Extract the (x, y) coordinate from the center of the cell holding the provided text.  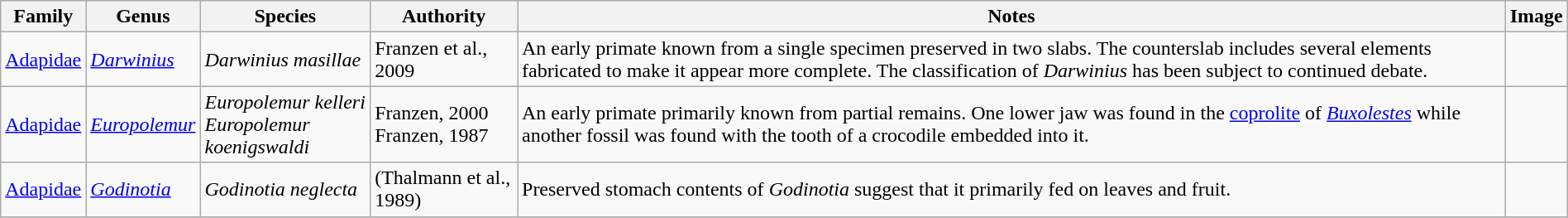
Image (1537, 17)
Authority (444, 17)
Preserved stomach contents of Godinotia suggest that it primarily fed on leaves and fruit. (1012, 189)
Species (285, 17)
Europolemur kelleriEuropolemur koenigswaldi (285, 124)
Darwinius masillae (285, 60)
Godinotia neglecta (285, 189)
(Thalmann et al., 1989) (444, 189)
Godinotia (143, 189)
Family (43, 17)
Europolemur (143, 124)
Franzen, 2000Franzen, 1987 (444, 124)
Darwinius (143, 60)
Notes (1012, 17)
Genus (143, 17)
Franzen et al., 2009 (444, 60)
